Output the [X, Y] coordinate of the center of the cell containing the given text.  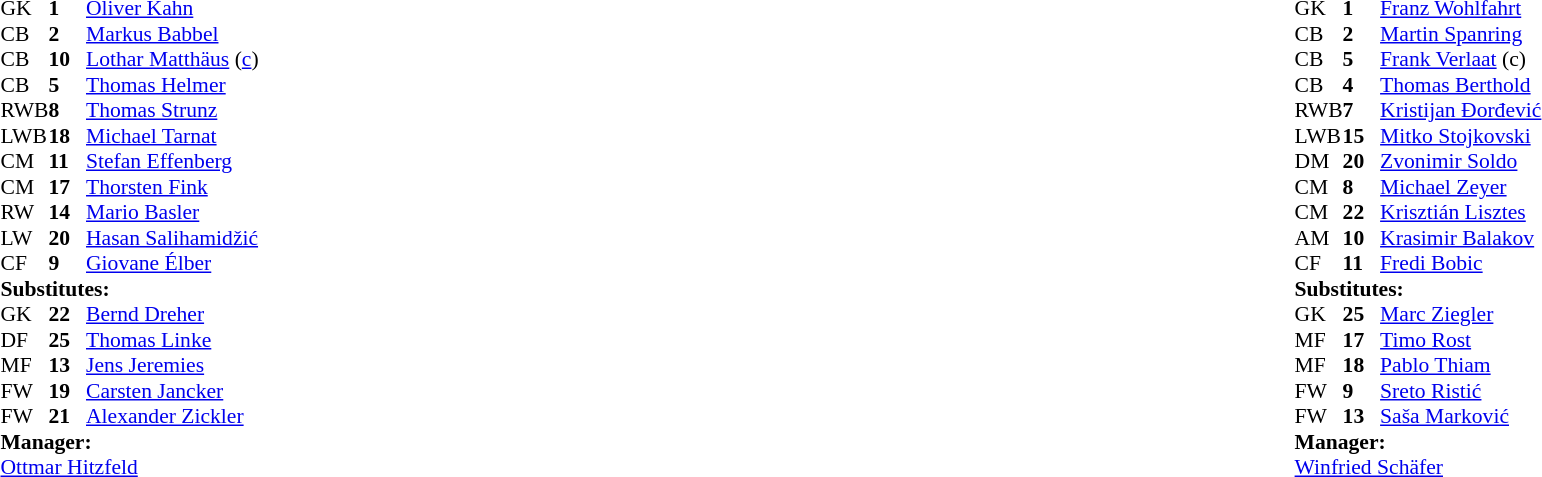
21 [67, 417]
Bernd Dreher [172, 315]
AM [1319, 238]
Timo Rost [1460, 340]
LW [24, 238]
Thomas Berthold [1460, 85]
Fredi Bobic [1460, 263]
DF [24, 340]
4 [1362, 85]
14 [67, 213]
Frank Verlaat (c) [1460, 59]
15 [1362, 136]
Marc Ziegler [1460, 315]
Carsten Jancker [172, 391]
Mario Basler [172, 213]
Michael Zeyer [1460, 187]
Thorsten Fink [172, 187]
Mitko Stojkovski [1460, 136]
Krasimir Balakov [1460, 238]
Jens Jeremies [172, 365]
Thomas Linke [172, 340]
DM [1319, 161]
Thomas Strunz [172, 111]
Pablo Thiam [1460, 365]
Stefan Effenberg [172, 161]
Zvonimir Soldo [1460, 161]
Sreto Ristić [1460, 391]
Thomas Helmer [172, 85]
7 [1362, 111]
Krisztián Lisztes [1460, 213]
Lothar Matthäus (c) [172, 59]
Markus Babbel [172, 34]
Hasan Salihamidžić [172, 238]
Giovane Élber [172, 263]
Saša Marković [1460, 417]
Martin Spanring [1460, 34]
Alexander Zickler [172, 417]
RW [24, 213]
Michael Tarnat [172, 136]
19 [67, 391]
Kristijan Đorđević [1460, 111]
